Pinpoint the cell where the given text exists, returning its (X, Y) midpoint coordinate. 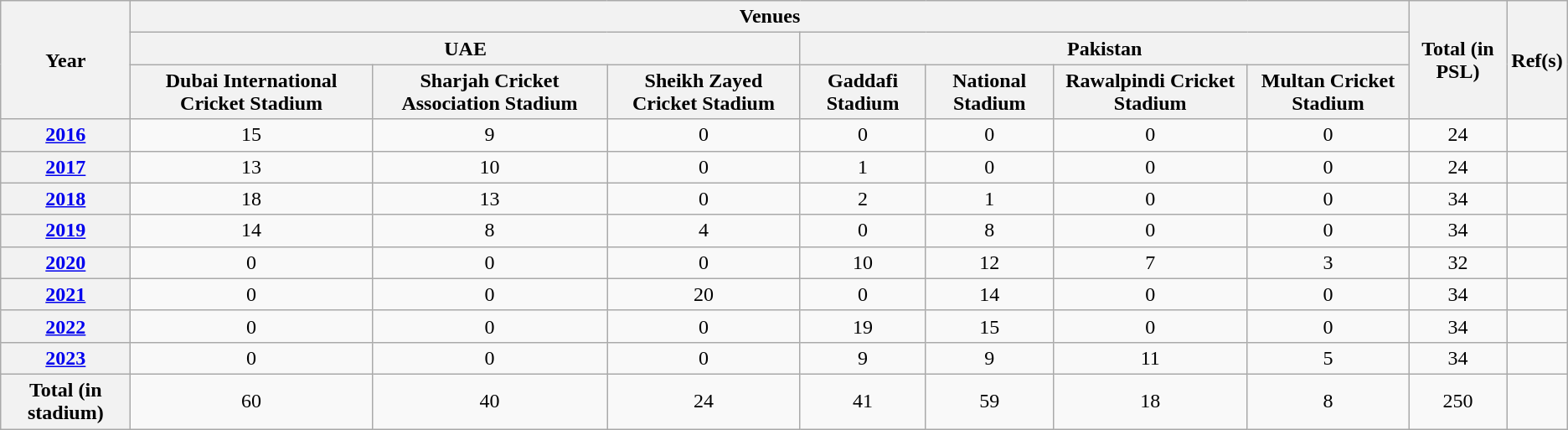
7 (1151, 262)
Multan Cricket Stadium (1328, 92)
2 (863, 199)
2022 (65, 326)
40 (489, 401)
41 (863, 401)
19 (863, 326)
National Stadium (990, 92)
4 (704, 231)
UAE (466, 49)
250 (1457, 401)
3 (1328, 262)
Total (in PSL) (1457, 60)
Pakistan (1104, 49)
Rawalpindi Cricket Stadium (1151, 92)
2019 (65, 231)
5 (1328, 358)
Venues (770, 17)
Total (in stadium) (65, 401)
20 (704, 294)
12 (990, 262)
59 (990, 401)
Sharjah Cricket Association Stadium (489, 92)
32 (1457, 262)
2023 (65, 358)
11 (1151, 358)
2017 (65, 167)
Year (65, 60)
2016 (65, 135)
Ref(s) (1537, 60)
2018 (65, 199)
Dubai International Cricket Stadium (251, 92)
2020 (65, 262)
60 (251, 401)
2021 (65, 294)
Sheikh Zayed Cricket Stadium (704, 92)
Gaddafi Stadium (863, 92)
